Output the (X, Y) coordinate of the center of the cell containing the given text.  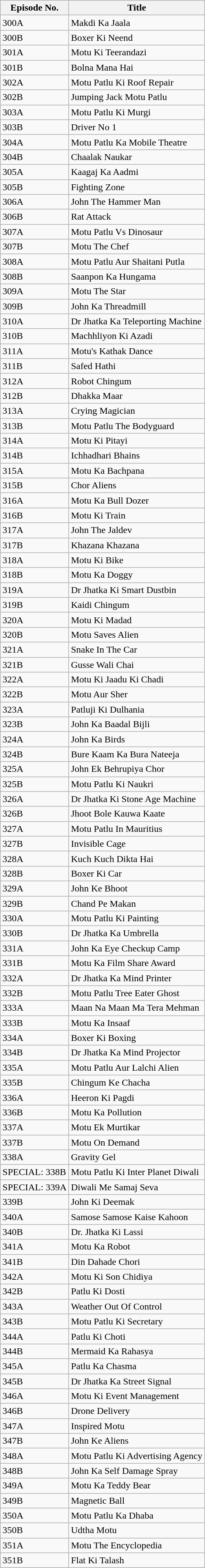
350B (35, 1530)
Motu Patlu Vs Dinosaur (137, 232)
304A (35, 142)
334A (35, 1038)
Motu Patlu Ka Dhaba (137, 1515)
Chingum Ke Chacha (137, 1082)
348A (35, 1456)
313A (35, 411)
336B (35, 1112)
SPECIAL: 339A (35, 1187)
Robot Chingum (137, 381)
337B (35, 1142)
302B (35, 97)
Motu Ek Murtikar (137, 1127)
Motu Ka Insaaf (137, 1023)
303A (35, 112)
Jumping Jack Motu Patlu (137, 97)
308A (35, 262)
John Ke Aliens (137, 1441)
324A (35, 739)
301B (35, 67)
Motu Ki Bike (137, 560)
Motu Ki Son Chidiya (137, 1277)
311B (35, 366)
Udtha Motu (137, 1530)
313B (35, 426)
Boxer Ki Car (137, 873)
344A (35, 1336)
325A (35, 769)
312A (35, 381)
334B (35, 1053)
Motu Aur Sher (137, 695)
Patlu Ka Chasma (137, 1366)
318A (35, 560)
John Ka Eye Checkup Camp (137, 948)
325B (35, 784)
Motu Patlu Aur Shaitani Putla (137, 262)
340B (35, 1232)
Inspired Motu (137, 1426)
307B (35, 247)
332B (35, 993)
Jhoot Bole Kauwa Kaate (137, 814)
321B (35, 665)
317A (35, 530)
315B (35, 486)
John Ke Bhoot (137, 888)
310B (35, 336)
Maan Na Maan Ma Tera Mehman (137, 1008)
Dr. Jhatka Ki Lassi (137, 1232)
324B (35, 754)
Motu Patlu In Mauritius (137, 829)
327B (35, 844)
328A (35, 859)
314A (35, 441)
302A (35, 82)
Motu Ka Bachpana (137, 471)
Kuch Kuch Dikta Hai (137, 859)
Crying Magician (137, 411)
345A (35, 1366)
Saanpon Ka Hungama (137, 276)
Motu The Chef (137, 247)
Motu Ka Robot (137, 1247)
Din Dahade Chori (137, 1262)
Motu The Encyclopedia (137, 1545)
Motu Saves Alien (137, 635)
Episode No. (35, 8)
Gusse Wali Chai (137, 665)
Motu Patlu Ki Secretary (137, 1321)
319A (35, 590)
Bure Kaam Ka Bura Nateeja (137, 754)
341B (35, 1262)
346A (35, 1396)
347A (35, 1426)
339B (35, 1202)
342A (35, 1277)
343A (35, 1306)
Motu Patlu The Bodyguard (137, 426)
Boxer Ki Neend (137, 38)
315A (35, 471)
316A (35, 500)
330B (35, 933)
327A (35, 829)
Motu Ki Pitayi (137, 441)
328B (35, 873)
Dr Jhatka Ka Street Signal (137, 1381)
303B (35, 127)
332A (35, 978)
Motu Patlu Tree Eater Ghost (137, 993)
Motu Ka Film Share Award (137, 963)
John Ek Behrupiya Chor (137, 769)
333B (35, 1023)
Motu The Star (137, 291)
351B (35, 1560)
John The Hammer Man (137, 202)
322B (35, 695)
337A (35, 1127)
John The Jaldev (137, 530)
Fighting Zone (137, 187)
331B (35, 963)
329A (35, 888)
Motu Ki Teerandazi (137, 53)
305B (35, 187)
Kaidi Chingum (137, 605)
Kaagaj Ka Aadmi (137, 172)
300A (35, 23)
311A (35, 351)
318B (35, 575)
301A (35, 53)
Motu Patlu Ki Advertising Agency (137, 1456)
306A (35, 202)
Motu Ki Train (137, 515)
Patlu Ki Dosti (137, 1292)
348B (35, 1471)
Motu Ka Pollution (137, 1112)
Motu Ka Teddy Bear (137, 1486)
Patluji Ki Dulhania (137, 709)
320A (35, 620)
349B (35, 1501)
Dr Jhatka Ki Stone Age Machine (137, 799)
Rat Attack (137, 217)
329B (35, 903)
323B (35, 724)
304B (35, 157)
335A (35, 1068)
326A (35, 799)
330A (35, 919)
John Ka Baadal Bijli (137, 724)
Flat Ki Talash (137, 1560)
316B (35, 515)
Chor Aliens (137, 486)
309B (35, 306)
300B (35, 38)
326B (35, 814)
Motu Ki Event Management (137, 1396)
344B (35, 1351)
Ichhadhari Bhains (137, 456)
Motu Patlu Ki Painting (137, 919)
342B (35, 1292)
340A (35, 1217)
341A (35, 1247)
343B (35, 1321)
Invisible Cage (137, 844)
Motu Ki Jaadu Ki Chadi (137, 680)
347B (35, 1441)
336A (35, 1097)
314B (35, 456)
351A (35, 1545)
333A (35, 1008)
SPECIAL: 338B (35, 1172)
Dr Jhatka Ki Smart Dustbin (137, 590)
308B (35, 276)
Dr Jhatka Ka Umbrella (137, 933)
Magnetic Ball (137, 1501)
Motu Ka Doggy (137, 575)
John Ka Threadmill (137, 306)
John Ki Deemak (137, 1202)
321A (35, 649)
Motu Patlu Ki Naukri (137, 784)
345B (35, 1381)
Chaalak Naukar (137, 157)
323A (35, 709)
Motu Patlu Ka Mobile Theatre (137, 142)
317B (35, 545)
Motu Ki Madad (137, 620)
Motu Patlu Aur Lalchi Alien (137, 1068)
Snake In The Car (137, 649)
307A (35, 232)
322A (35, 680)
346B (35, 1411)
305A (35, 172)
Makdi Ka Jaala (137, 23)
310A (35, 321)
309A (35, 291)
Boxer Ki Boxing (137, 1038)
331A (35, 948)
John Ka Birds (137, 739)
Diwali Me Samaj Seva (137, 1187)
319B (35, 605)
Motu Ka Bull Dozer (137, 500)
Weather Out Of Control (137, 1306)
349A (35, 1486)
Bolna Mana Hai (137, 67)
Dr Jhatka Ka Teleporting Machine (137, 321)
Gravity Gel (137, 1157)
312B (35, 396)
Title (137, 8)
Khazana Khazana (137, 545)
Motu Patlu Ki Murgi (137, 112)
306B (35, 217)
Drone Delivery (137, 1411)
Motu's Kathak Dance (137, 351)
Motu Patlu Ki Inter Planet Diwali (137, 1172)
Driver No 1 (137, 127)
Dhakka Maar (137, 396)
Patlu Ki Choti (137, 1336)
Dr Jhatka Ka Mind Projector (137, 1053)
Safed Hathi (137, 366)
Heeron Ki Pagdi (137, 1097)
John Ka Self Damage Spray (137, 1471)
Mermaid Ka Rahasya (137, 1351)
320B (35, 635)
Motu Patlu Ki Roof Repair (137, 82)
Motu On Demand (137, 1142)
Machhliyon Ki Azadi (137, 336)
Chand Pe Makan (137, 903)
335B (35, 1082)
350A (35, 1515)
338A (35, 1157)
Dr Jhatka Ka Mind Printer (137, 978)
Samose Samose Kaise Kahoon (137, 1217)
